For the text-containing cell, return its midpoint in [X, Y] coordinate format. 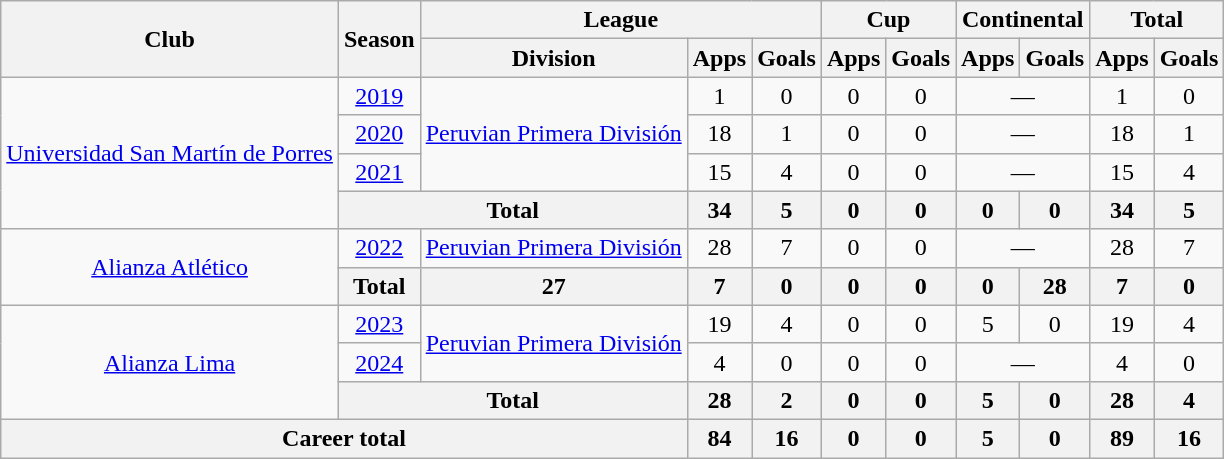
2024 [379, 362]
84 [719, 438]
89 [1122, 438]
Cup [888, 20]
Division [554, 58]
2023 [379, 324]
2 [787, 400]
2021 [379, 172]
2022 [379, 248]
Alianza Lima [170, 362]
2019 [379, 96]
League [620, 20]
Universidad San Martín de Porres [170, 153]
Club [170, 39]
27 [554, 286]
Career total [344, 438]
Alianza Atlético [170, 267]
Season [379, 39]
2020 [379, 134]
Continental [1023, 20]
